For the text-containing cell, return its midpoint in (x, y) coordinate format. 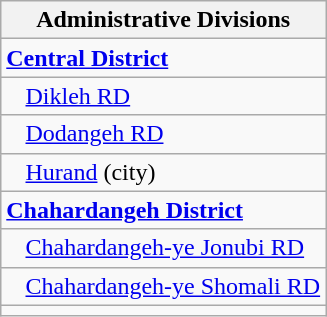
Dikleh RD (164, 96)
Chahardangeh-ye Shomali RD (164, 286)
Chahardangeh-ye Jonubi RD (164, 248)
Chahardangeh District (164, 210)
Administrative Divisions (164, 20)
Dodangeh RD (164, 134)
Central District (164, 58)
Hurand (city) (164, 172)
